Extract the [X, Y] coordinate from the center of the cell holding the provided text.  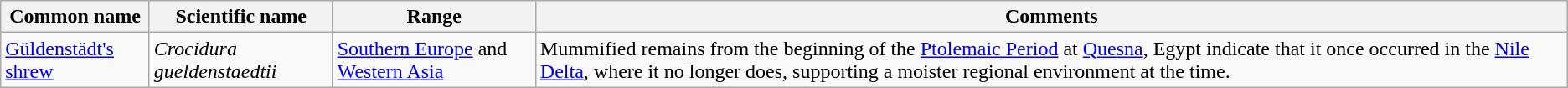
Comments [1051, 17]
Güldenstädt's shrew [75, 60]
Common name [75, 17]
Crocidura gueldenstaedtii [241, 60]
Southern Europe and Western Asia [434, 60]
Range [434, 17]
Scientific name [241, 17]
